Pinpoint the cell where the given text exists, returning its [X, Y] midpoint coordinate. 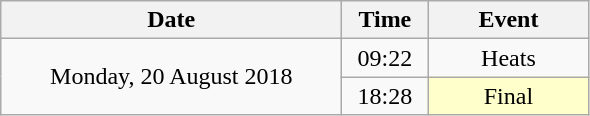
Time [385, 20]
Final [508, 96]
Date [172, 20]
Heats [508, 58]
18:28 [385, 96]
Event [508, 20]
Monday, 20 August 2018 [172, 77]
09:22 [385, 58]
